Detect which cell encompasses the target text, then output its [X, Y] center coordinate. 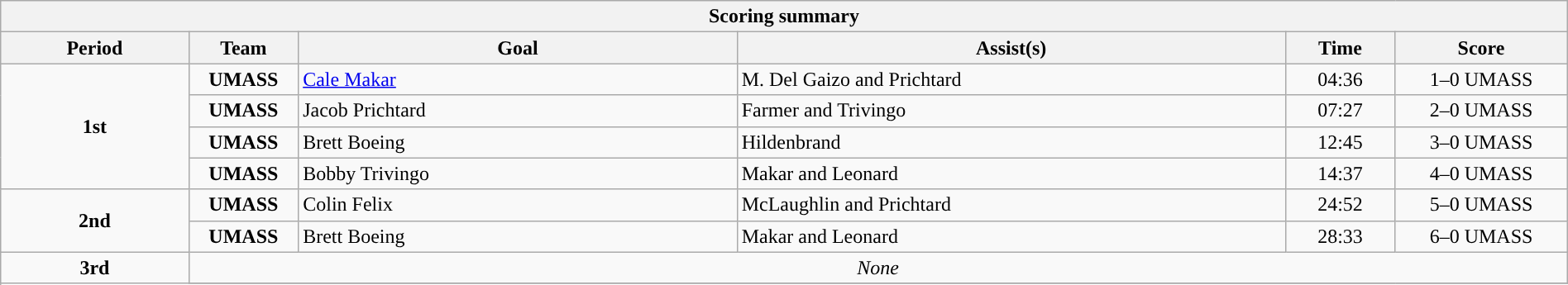
3rd [94, 268]
Period [94, 48]
2nd [94, 221]
Scoring summary [784, 17]
6–0 UMASS [1481, 236]
04:36 [1340, 79]
Jacob Prichtard [518, 111]
5–0 UMASS [1481, 205]
1st [94, 126]
2–0 UMASS [1481, 111]
12:45 [1340, 142]
M. Del Gaizo and Prichtard [1011, 79]
None [878, 268]
Cale Makar [518, 79]
McLaughlin and Prichtard [1011, 205]
Assist(s) [1011, 48]
Hildenbrand [1011, 142]
14:37 [1340, 173]
Farmer and Trivingo [1011, 111]
28:33 [1340, 236]
Time [1340, 48]
3–0 UMASS [1481, 142]
Team [243, 48]
Goal [518, 48]
Colin Felix [518, 205]
4–0 UMASS [1481, 173]
24:52 [1340, 205]
1–0 UMASS [1481, 79]
Bobby Trivingo [518, 173]
Score [1481, 48]
07:27 [1340, 111]
